Pinpoint the cell where the given text exists, returning its [x, y] midpoint coordinate. 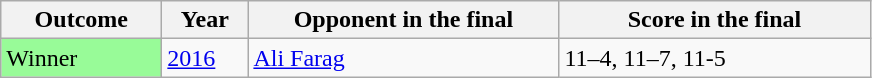
Score in the final [714, 20]
Winner [82, 58]
Ali Farag [404, 58]
Outcome [82, 20]
11–4, 11–7, 11-5 [714, 58]
Opponent in the final [404, 20]
Year [205, 20]
2016 [205, 58]
